Locate the cell with the specified text and output its [X, Y] center coordinate. 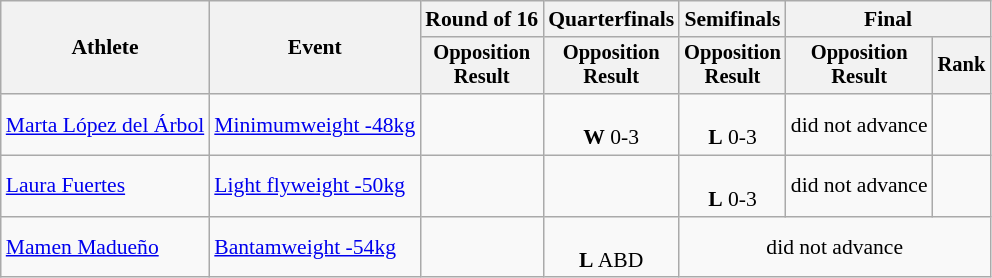
Minimumweight -48kg [314, 124]
Marta López del Árbol [106, 124]
Event [314, 48]
Light flyweight -50kg [314, 186]
L ABD [611, 248]
Bantamweight -54kg [314, 248]
Rank [962, 66]
W 0-3 [611, 124]
Mamen Madueño [106, 248]
Quarterfinals [611, 19]
Laura Fuertes [106, 186]
Semifinals [732, 19]
Final [888, 19]
Athlete [106, 48]
Round of 16 [482, 19]
